Output the (X, Y) coordinate of the center of the cell containing the given text.  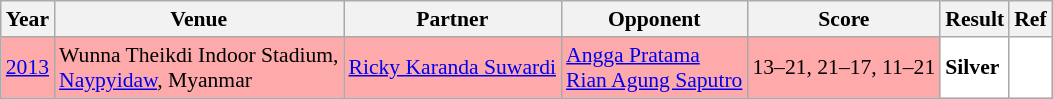
Partner (453, 19)
Score (844, 19)
2013 (28, 68)
Ref (1030, 19)
Angga Pratama Rian Agung Saputro (654, 68)
Wunna Theikdi Indoor Stadium,Naypyidaw, Myanmar (198, 68)
13–21, 21–17, 11–21 (844, 68)
Result (974, 19)
Ricky Karanda Suwardi (453, 68)
Silver (974, 68)
Venue (198, 19)
Year (28, 19)
Opponent (654, 19)
